From the cell containing the given text, extract its center point as [X, Y] coordinate. 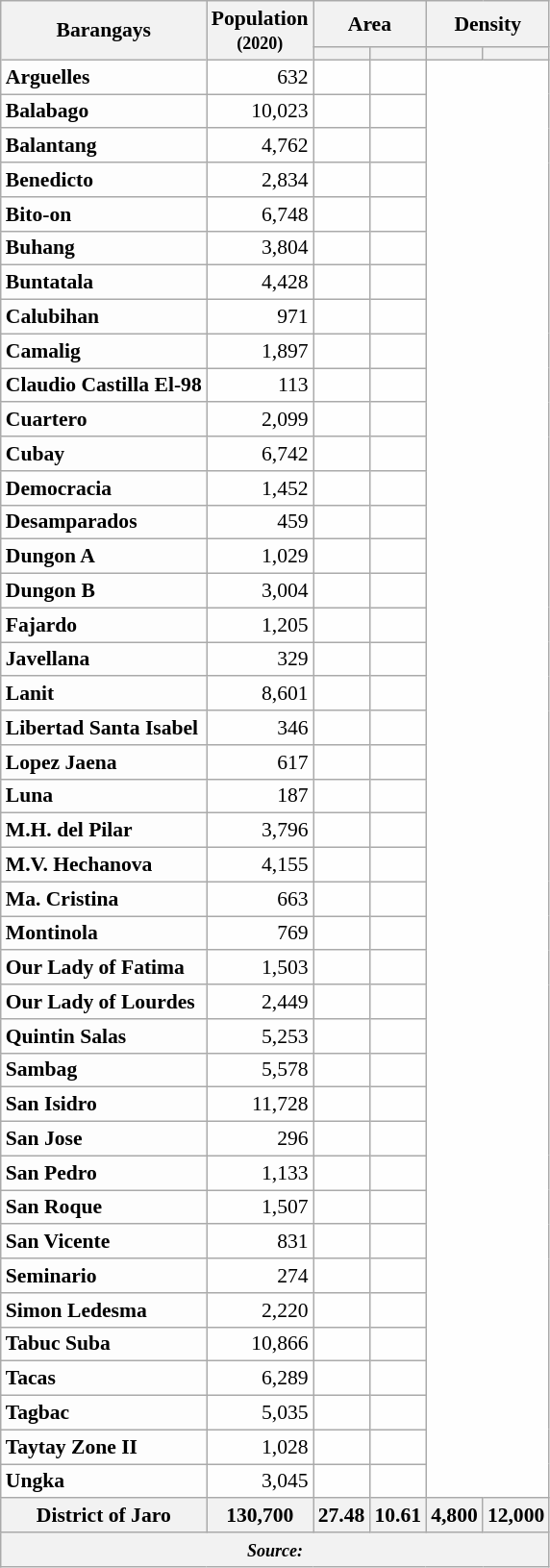
27.48 [342, 1516]
329 [260, 660]
Arguelles [104, 77]
2,220 [260, 1310]
Lanit [104, 694]
Democracia [104, 488]
12,000 [515, 1516]
10,023 [260, 112]
1,503 [260, 968]
San Roque [104, 1207]
831 [260, 1242]
632 [260, 77]
4,762 [260, 146]
Libertad Santa Isabel [104, 728]
346 [260, 728]
4,800 [454, 1516]
769 [260, 933]
District of Jaro [104, 1516]
Ungka [104, 1481]
459 [260, 522]
Seminario [104, 1276]
11,728 [260, 1105]
Lopez Jaena [104, 762]
San Jose [104, 1139]
3,004 [260, 591]
Our Lady of Fatima [104, 968]
3,804 [260, 248]
Population(2020) [260, 31]
Desamparados [104, 522]
Balantang [104, 146]
130,700 [260, 1516]
San Pedro [104, 1173]
Balabago [104, 112]
Quintin Salas [104, 1036]
Camalig [104, 351]
Tacas [104, 1379]
Barangays [104, 31]
Claudio Castilla El-98 [104, 386]
971 [260, 317]
Dungon B [104, 591]
1,133 [260, 1173]
Fajardo [104, 625]
1,029 [260, 557]
187 [260, 796]
6,742 [260, 454]
113 [260, 386]
Density [487, 24]
Luna [104, 796]
Area [369, 24]
Cuartero [104, 420]
Calubihan [104, 317]
Javellana [104, 660]
8,601 [260, 694]
5,253 [260, 1036]
Cubay [104, 454]
1,028 [260, 1447]
Bito-on [104, 214]
Simon Ledesma [104, 1310]
Buntatala [104, 283]
6,289 [260, 1379]
1,452 [260, 488]
Dungon A [104, 557]
Tagbac [104, 1413]
San Vicente [104, 1242]
6,748 [260, 214]
4,155 [260, 865]
M.V. Hechanova [104, 865]
2,834 [260, 180]
Tabuc Suba [104, 1344]
Our Lady of Lourdes [104, 1002]
617 [260, 762]
1,205 [260, 625]
Montinola [104, 933]
2,449 [260, 1002]
Source: [275, 1550]
San Isidro [104, 1105]
5,578 [260, 1070]
Benedicto [104, 180]
1,507 [260, 1207]
296 [260, 1139]
274 [260, 1276]
3,045 [260, 1481]
3,796 [260, 831]
2,099 [260, 420]
5,035 [260, 1413]
10.61 [398, 1516]
Buhang [104, 248]
Taytay Zone II [104, 1447]
10,866 [260, 1344]
4,428 [260, 283]
Sambag [104, 1070]
1,897 [260, 351]
663 [260, 899]
M.H. del Pilar [104, 831]
Ma. Cristina [104, 899]
